Return [X, Y] of the center of cell containing provided text 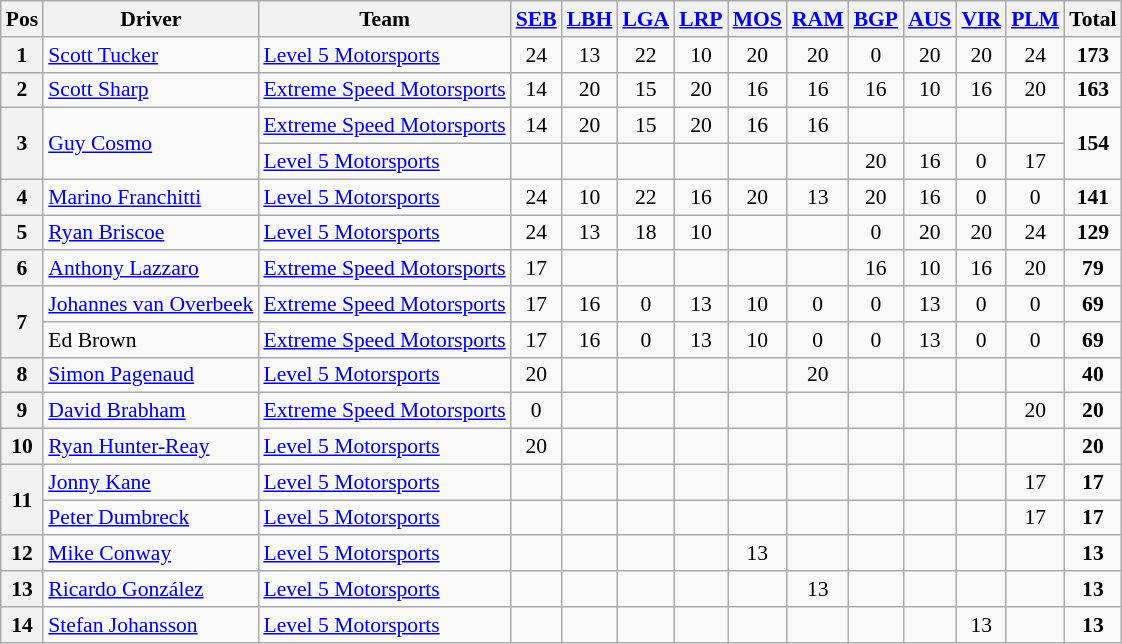
Scott Sharp [150, 90]
Driver [150, 19]
Ed Brown [150, 340]
6 [22, 269]
Ryan Briscoe [150, 233]
2 [22, 90]
Pos [22, 19]
SEB [536, 19]
Stefan Johansson [150, 625]
PLM [1035, 19]
Total [1092, 19]
7 [22, 322]
Anthony Lazzaro [150, 269]
LGA [646, 19]
Ryan Hunter-Reay [150, 447]
4 [22, 197]
5 [22, 233]
Guy Cosmo [150, 144]
LBH [590, 19]
Simon Pagenaud [150, 375]
1 [22, 55]
141 [1092, 197]
Team [384, 19]
3 [22, 144]
18 [646, 233]
129 [1092, 233]
40 [1092, 375]
163 [1092, 90]
11 [22, 500]
Mike Conway [150, 554]
Peter Dumbreck [150, 518]
AUS [930, 19]
Johannes van Overbeek [150, 304]
154 [1092, 144]
173 [1092, 55]
Scott Tucker [150, 55]
MOS [758, 19]
RAM [818, 19]
Jonny Kane [150, 482]
8 [22, 375]
12 [22, 554]
VIR [981, 19]
David Brabham [150, 411]
Marino Franchitti [150, 197]
Ricardo González [150, 589]
79 [1092, 269]
9 [22, 411]
LRP [700, 19]
BGP [876, 19]
